Locate the cell with the specified text and output its (x, y) center coordinate. 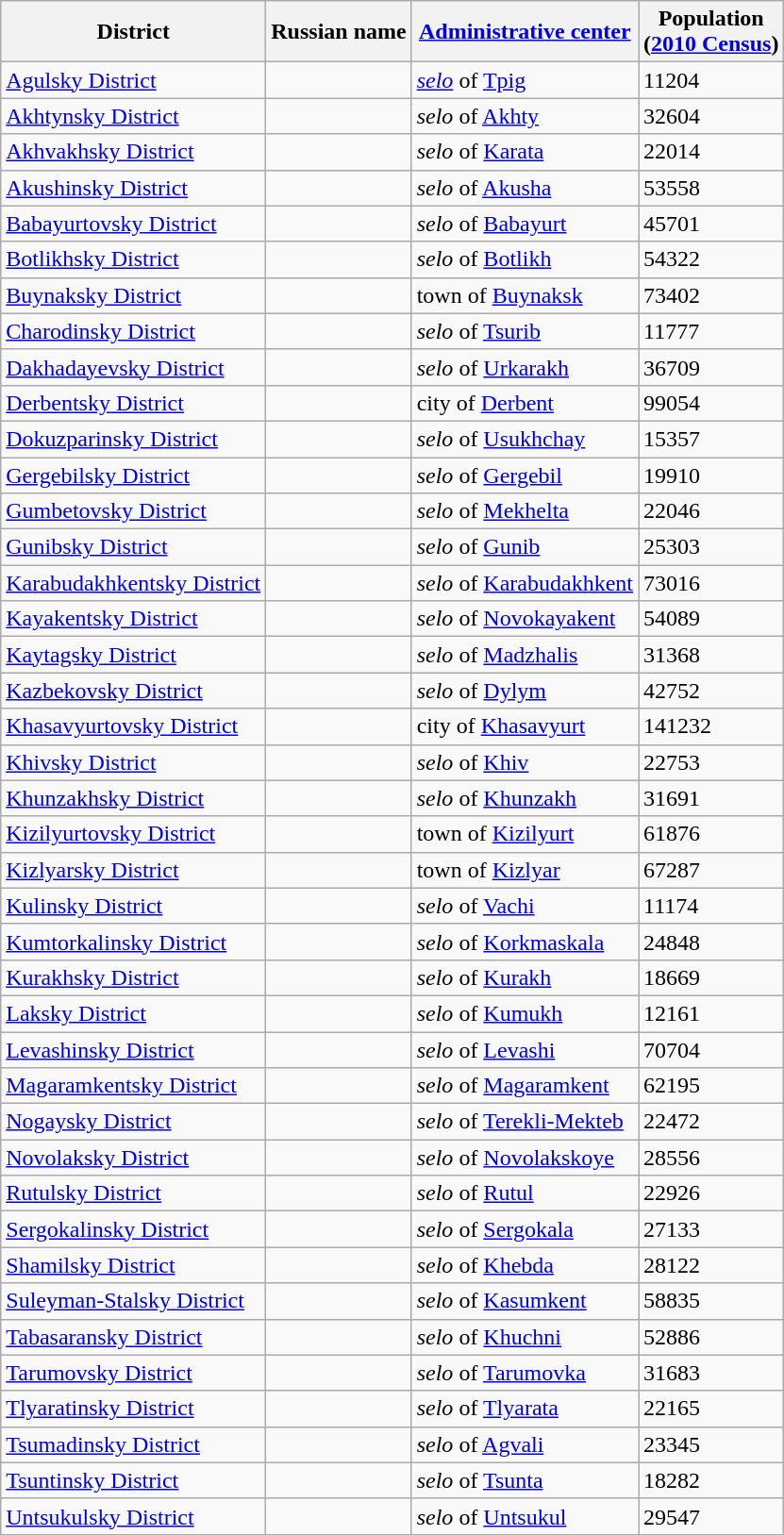
selo of Magaramkent (525, 1086)
Gergebilsky District (134, 475)
selo of Tsunta (525, 1480)
selo of Vachi (525, 906)
District (134, 32)
selo of Rutul (525, 1193)
15357 (710, 439)
Tarumovsky District (134, 1373)
selo of Khunzakh (525, 798)
Dokuzparinsky District (134, 439)
selo of Sergokala (525, 1229)
61876 (710, 834)
24848 (710, 942)
31368 (710, 655)
selo of Madzhalis (525, 655)
selo of Mekhelta (525, 511)
31691 (710, 798)
Gumbetovsky District (134, 511)
selo of Urkarakh (525, 367)
45701 (710, 224)
Administrative center (525, 32)
Charodinsky District (134, 331)
19910 (710, 475)
Khivsky District (134, 762)
53558 (710, 188)
Russian name (339, 32)
67287 (710, 870)
Akhvakhsky District (134, 152)
selo of Tarumovka (525, 1373)
62195 (710, 1086)
Kazbekovsky District (134, 691)
town of Kizlyar (525, 870)
22165 (710, 1409)
Gunibsky District (134, 547)
selo of Kasumkent (525, 1301)
selo of Tlyarata (525, 1409)
Kurakhsky District (134, 977)
Kizilyurtovsky District (134, 834)
Shamilsky District (134, 1265)
70704 (710, 1050)
29547 (710, 1516)
Khunzakhsky District (134, 798)
36709 (710, 367)
Akushinsky District (134, 188)
selo of Babayurt (525, 224)
Kulinsky District (134, 906)
Tsumadinsky District (134, 1444)
selo of Tpig (525, 80)
city of Derbent (525, 403)
Population(2010 Census) (710, 32)
Laksky District (134, 1013)
11204 (710, 80)
selo of Gunib (525, 547)
Khasavyurtovsky District (134, 726)
Agulsky District (134, 80)
Buynaksky District (134, 295)
selo of Korkmaskala (525, 942)
Botlikhsky District (134, 259)
selo of Untsukul (525, 1516)
11174 (710, 906)
Untsukulsky District (134, 1516)
54322 (710, 259)
52886 (710, 1337)
141232 (710, 726)
31683 (710, 1373)
town of Kizilyurt (525, 834)
Kayakentsky District (134, 619)
selo of Botlikh (525, 259)
28122 (710, 1265)
selo of Tsurib (525, 331)
23345 (710, 1444)
Akhtynsky District (134, 116)
selo of Agvali (525, 1444)
27133 (710, 1229)
58835 (710, 1301)
Nogaysky District (134, 1122)
Karabudakhkentsky District (134, 583)
Levashinsky District (134, 1050)
Babayurtovsky District (134, 224)
selo of Novolakskoye (525, 1158)
Suleyman-Stalsky District (134, 1301)
54089 (710, 619)
Dakhadayevsky District (134, 367)
selo of Usukhchay (525, 439)
selo of Karabudakhkent (525, 583)
Kumtorkalinsky District (134, 942)
22472 (710, 1122)
32604 (710, 116)
42752 (710, 691)
18669 (710, 977)
22753 (710, 762)
12161 (710, 1013)
Novolaksky District (134, 1158)
22926 (710, 1193)
selo of Akhty (525, 116)
Derbentsky District (134, 403)
selo of Levashi (525, 1050)
73402 (710, 295)
selo of Khiv (525, 762)
Tlyaratinsky District (134, 1409)
Rutulsky District (134, 1193)
Kaytagsky District (134, 655)
22046 (710, 511)
22014 (710, 152)
selo of Novokayakent (525, 619)
selo of Khuchni (525, 1337)
18282 (710, 1480)
Tsuntinsky District (134, 1480)
selo of Akusha (525, 188)
73016 (710, 583)
selo of Khebda (525, 1265)
town of Buynaksk (525, 295)
selo of Dylym (525, 691)
Kizlyarsky District (134, 870)
Magaramkentsky District (134, 1086)
selo of Terekli-Mekteb (525, 1122)
selo of Kurakh (525, 977)
99054 (710, 403)
Tabasaransky District (134, 1337)
11777 (710, 331)
selo of Karata (525, 152)
Sergokalinsky District (134, 1229)
28556 (710, 1158)
city of Khasavyurt (525, 726)
selo of Kumukh (525, 1013)
25303 (710, 547)
selo of Gergebil (525, 475)
